Find where the given text appears and provide that cell's center as (X, Y) coordinate. 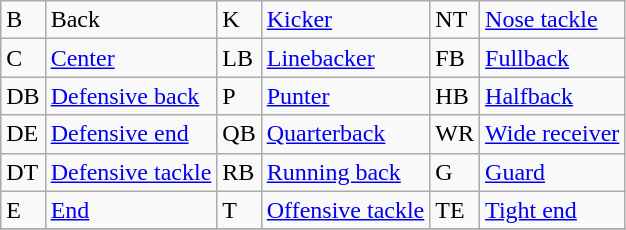
DE (23, 134)
P (239, 96)
Offensive tackle (346, 210)
Back (131, 20)
NT (455, 20)
End (131, 210)
Guard (552, 172)
G (455, 172)
Center (131, 58)
Running back (346, 172)
Punter (346, 96)
K (239, 20)
FB (455, 58)
RB (239, 172)
Defensive back (131, 96)
Wide receiver (552, 134)
C (23, 58)
DB (23, 96)
Halfback (552, 96)
B (23, 20)
TE (455, 210)
DT (23, 172)
Tight end (552, 210)
Kicker (346, 20)
HB (455, 96)
WR (455, 134)
LB (239, 58)
T (239, 210)
Defensive tackle (131, 172)
QB (239, 134)
Linebacker (346, 58)
Defensive end (131, 134)
Quarterback (346, 134)
E (23, 210)
Nose tackle (552, 20)
Fullback (552, 58)
